Locate the cell with the specified text and output its [X, Y] center coordinate. 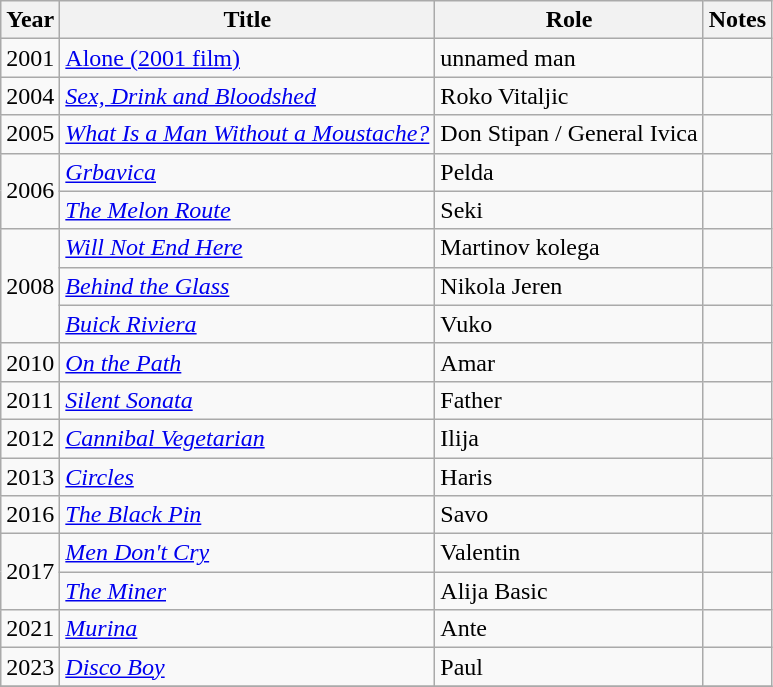
The Melon Route [248, 210]
Amar [569, 362]
Notes [737, 20]
Ilija [569, 438]
2010 [30, 362]
2013 [30, 477]
2017 [30, 572]
Silent Sonata [248, 400]
Circles [248, 477]
Title [248, 20]
2012 [30, 438]
The Miner [248, 591]
Will Not End Here [248, 248]
Cannibal Vegetarian [248, 438]
Alija Basic [569, 591]
Paul [569, 667]
Haris [569, 477]
Grbavica [248, 172]
On the Path [248, 362]
Nikola Jeren [569, 286]
Father [569, 400]
Men Don't Cry [248, 553]
Behind the Glass [248, 286]
Roko Vitaljic [569, 96]
2004 [30, 96]
Martinov kolega [569, 248]
2006 [30, 191]
Savo [569, 515]
2016 [30, 515]
unnamed man [569, 58]
2021 [30, 629]
2023 [30, 667]
Role [569, 20]
2001 [30, 58]
What Is a Man Without a Moustache? [248, 134]
Ante [569, 629]
2011 [30, 400]
Don Stipan / General Ivica [569, 134]
Alone (2001 film) [248, 58]
Sex, Drink and Bloodshed [248, 96]
2005 [30, 134]
Buick Riviera [248, 324]
The Black Pin [248, 515]
Disco Boy [248, 667]
2008 [30, 286]
Seki [569, 210]
Murina [248, 629]
Vuko [569, 324]
Valentin [569, 553]
Year [30, 20]
Pelda [569, 172]
